Locate the cell with the specified text and output its (x, y) center coordinate. 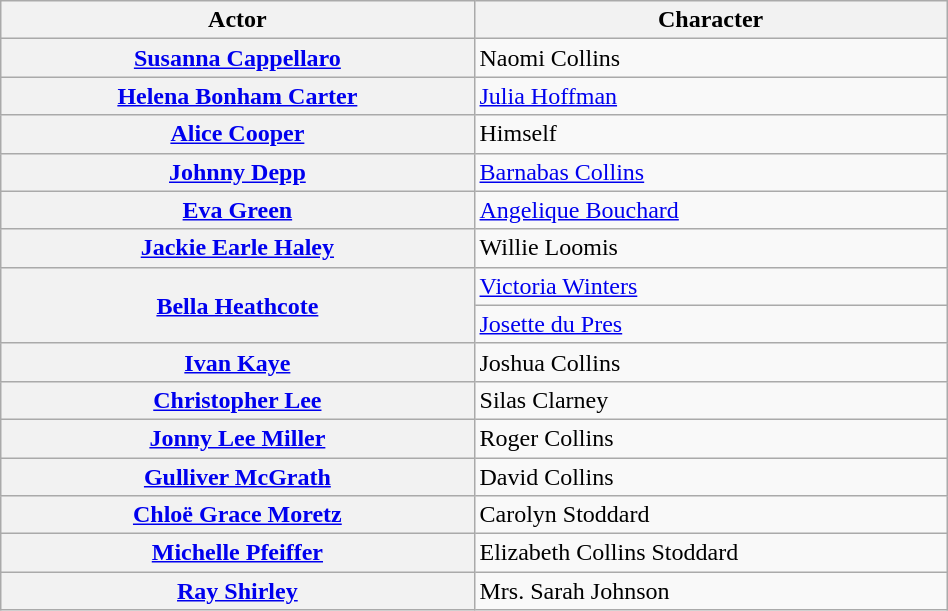
Helena Bonham Carter (238, 96)
Chloë Grace Moretz (238, 515)
Roger Collins (710, 438)
Naomi Collins (710, 58)
Character (710, 20)
Eva Green (238, 210)
Barnabas Collins (710, 172)
Ray Shirley (238, 591)
Silas Clarney (710, 400)
Angelique Bouchard (710, 210)
Michelle Pfeiffer (238, 553)
Christopher Lee (238, 400)
Gulliver McGrath (238, 477)
Bella Heathcote (238, 305)
David Collins (710, 477)
Elizabeth Collins Stoddard (710, 553)
Mrs. Sarah Johnson (710, 591)
Carolyn Stoddard (710, 515)
Johnny Depp (238, 172)
Joshua Collins (710, 362)
Jonny Lee Miller (238, 438)
Alice Cooper (238, 134)
Josette du Pres (710, 324)
Victoria Winters (710, 286)
Susanna Cappellaro (238, 58)
Himself (710, 134)
Jackie Earle Haley (238, 248)
Willie Loomis (710, 248)
Ivan Kaye (238, 362)
Julia Hoffman (710, 96)
Actor (238, 20)
